Return [x, y] of the center of cell containing provided text 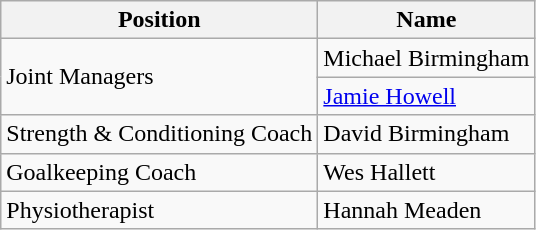
David Birmingham [426, 134]
Position [160, 20]
Joint Managers [160, 77]
Michael Birmingham [426, 58]
Goalkeeping Coach [160, 172]
Hannah Meaden [426, 210]
Name [426, 20]
Wes Hallett [426, 172]
Strength & Conditioning Coach [160, 134]
Physiotherapist [160, 210]
Jamie Howell [426, 96]
